Pinpoint the cell where the given text exists, returning its (X, Y) midpoint coordinate. 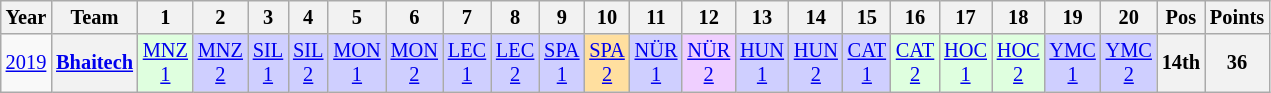
Team (94, 17)
HOC2 (1018, 63)
HOC1 (966, 63)
12 (708, 17)
14 (816, 17)
SPA1 (562, 63)
2 (220, 17)
MNZ2 (220, 63)
9 (562, 17)
10 (606, 17)
NÜR2 (708, 63)
SIL1 (268, 63)
HUN1 (762, 63)
14th (1181, 63)
SPA2 (606, 63)
Bhaitech (94, 63)
5 (356, 17)
YMC1 (1073, 63)
16 (915, 17)
MON1 (356, 63)
YMC2 (1129, 63)
1 (166, 17)
CAT2 (915, 63)
NÜR1 (656, 63)
3 (268, 17)
MNZ1 (166, 63)
36 (1237, 63)
Pos (1181, 17)
Year (26, 17)
Points (1237, 17)
20 (1129, 17)
CAT1 (867, 63)
2019 (26, 63)
SIL2 (308, 63)
15 (867, 17)
LEC2 (515, 63)
7 (467, 17)
17 (966, 17)
4 (308, 17)
MON2 (414, 63)
19 (1073, 17)
6 (414, 17)
11 (656, 17)
HUN2 (816, 63)
13 (762, 17)
18 (1018, 17)
8 (515, 17)
LEC1 (467, 63)
